Provide the (x, y) coordinate of the cell's center where the given text is located.  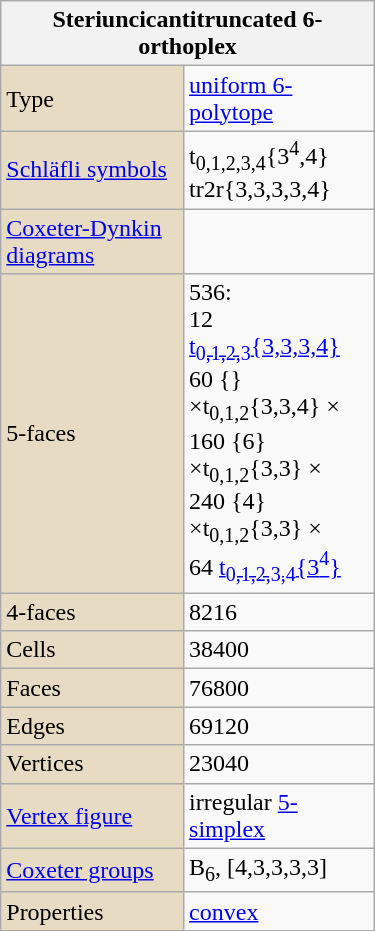
Properties (92, 911)
irregular 5-simplex (280, 816)
4-faces (92, 612)
38400 (280, 650)
23040 (280, 764)
convex (280, 911)
69120 (280, 726)
5-faces (92, 434)
Coxeter-Dynkin diagrams (92, 242)
uniform 6-polytope (280, 98)
Vertex figure (92, 816)
t0,1,2,3,4{34,4}tr2r{3,3,3,3,4} (280, 170)
536:12 t0,1,2,3{3,3,3,4}60 {}×t0,1,2{3,3,4} ×160 {6}×t0,1,2{3,3} ×240 {4}×t0,1,2{3,3} ×64 t0,1,2,3,4{34} (280, 434)
Coxeter groups (92, 870)
Cells (92, 650)
B6, [4,3,3,3,3] (280, 870)
8216 (280, 612)
Faces (92, 688)
Vertices (92, 764)
Schläfli symbols (92, 170)
Steriuncicantitruncated 6-orthoplex (188, 34)
Type (92, 98)
76800 (280, 688)
Edges (92, 726)
